Identify which cell holds the provided text, then report its [x, y] central coordinate. 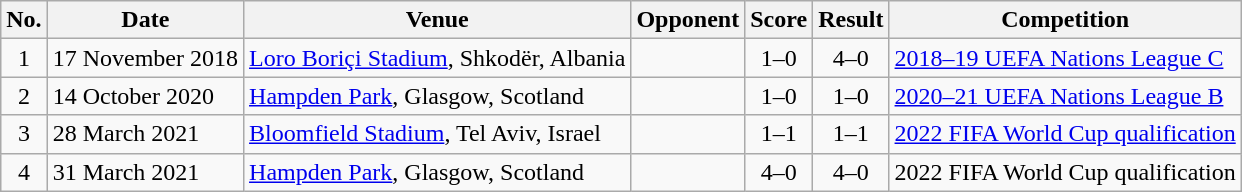
Loro Boriçi Stadium, Shkodër, Albania [438, 58]
Date [145, 20]
4 [24, 172]
Result [851, 20]
Competition [1065, 20]
Score [779, 20]
31 March 2021 [145, 172]
28 March 2021 [145, 134]
Venue [438, 20]
3 [24, 134]
Opponent [688, 20]
2 [24, 96]
2018–19 UEFA Nations League C [1065, 58]
No. [24, 20]
Bloomfield Stadium, Tel Aviv, Israel [438, 134]
17 November 2018 [145, 58]
2020–21 UEFA Nations League B [1065, 96]
1 [24, 58]
14 October 2020 [145, 96]
